Determine the (X, Y) coordinate at the center of the cell enclosing the given text.  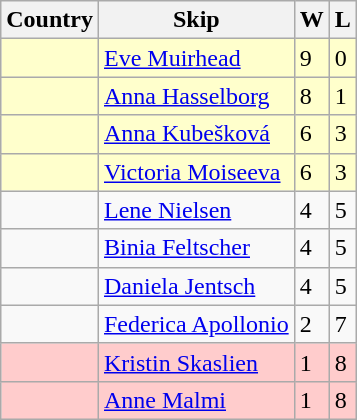
Victoria Moiseeva (196, 172)
7 (342, 324)
Eve Muirhead (196, 58)
Anne Malmi (196, 400)
Anna Hasselborg (196, 96)
Lene Nielsen (196, 210)
L (342, 20)
Skip (196, 20)
Country (50, 20)
W (312, 20)
Federica Apollonio (196, 324)
Anna Kubešková (196, 134)
Kristin Skaslien (196, 362)
0 (342, 58)
9 (312, 58)
Binia Feltscher (196, 248)
Daniela Jentsch (196, 286)
2 (312, 324)
